Output the (x, y) coordinate of the center of the cell containing the given text.  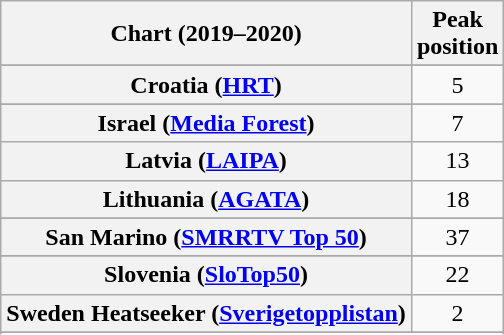
7 (457, 123)
Peakposition (457, 34)
Croatia (HRT) (206, 85)
18 (457, 199)
Sweden Heatseeker (Sverigetopplistan) (206, 313)
13 (457, 161)
5 (457, 85)
37 (457, 237)
Latvia (LAIPA) (206, 161)
Chart (2019–2020) (206, 34)
San Marino (SMRRTV Top 50) (206, 237)
Slovenia (SloTop50) (206, 275)
22 (457, 275)
Lithuania (AGATA) (206, 199)
2 (457, 313)
Israel (Media Forest) (206, 123)
